Extract the [X, Y] coordinate from the center of the cell holding the provided text.  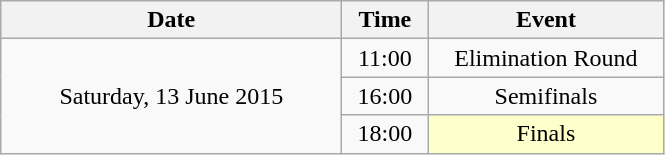
18:00 [385, 134]
16:00 [385, 96]
11:00 [385, 58]
Finals [546, 134]
Date [172, 20]
Event [546, 20]
Time [385, 20]
Semifinals [546, 96]
Elimination Round [546, 58]
Saturday, 13 June 2015 [172, 96]
